Determine the (x, y) coordinate at the center of the cell enclosing the given text.  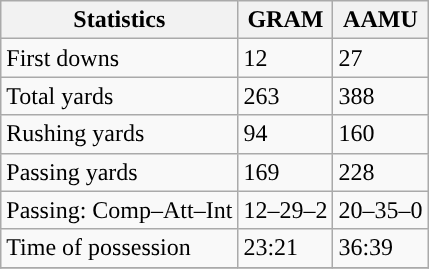
12–29–2 (286, 210)
169 (286, 172)
Total yards (120, 96)
388 (380, 96)
27 (380, 58)
263 (286, 96)
First downs (120, 58)
Passing yards (120, 172)
94 (286, 134)
160 (380, 134)
228 (380, 172)
23:21 (286, 248)
Rushing yards (120, 134)
20–35–0 (380, 210)
12 (286, 58)
Time of possession (120, 248)
AAMU (380, 20)
Passing: Comp–Att–Int (120, 210)
Statistics (120, 20)
GRAM (286, 20)
36:39 (380, 248)
